Identify which cell holds the provided text, then report its (X, Y) central coordinate. 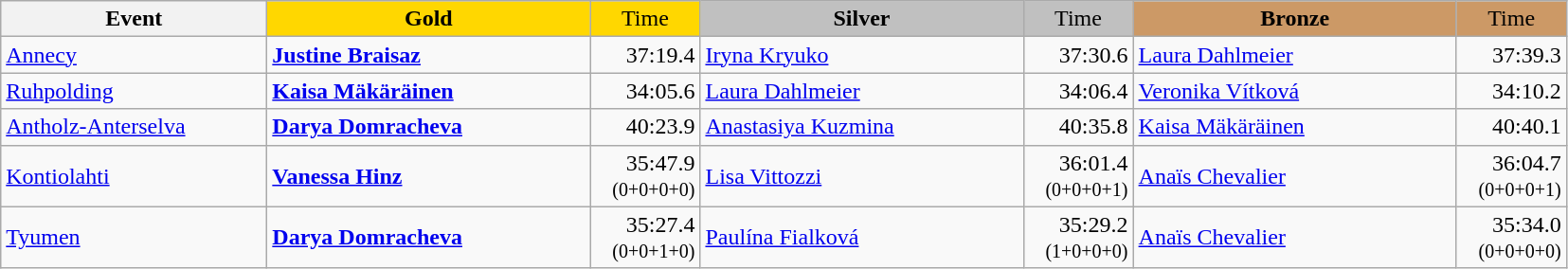
Iryna Kryuko (862, 55)
Tyumen (135, 237)
Silver (862, 19)
Ruhpolding (135, 91)
36:04.7(0+0+0+1) (1511, 176)
Gold (428, 19)
36:01.4(0+0+0+1) (1078, 176)
Anastasiya Kuzmina (862, 127)
40:23.9 (645, 127)
Bronze (1294, 19)
37:30.6 (1078, 55)
40:40.1 (1511, 127)
35:27.4(0+0+1+0) (645, 237)
Lisa Vittozzi (862, 176)
Antholz-Anterselva (135, 127)
34:05.6 (645, 91)
37:19.4 (645, 55)
Veronika Vítková (1294, 91)
34:10.2 (1511, 91)
35:34.0(0+0+0+0) (1511, 237)
Justine Braisaz (428, 55)
Annecy (135, 55)
35:29.2(1+0+0+0) (1078, 237)
35:47.9(0+0+0+0) (645, 176)
Event (135, 19)
Kontiolahti (135, 176)
37:39.3 (1511, 55)
Vanessa Hinz (428, 176)
Paulína Fialková (862, 237)
40:35.8 (1078, 127)
34:06.4 (1078, 91)
